Pinpoint the cell where the given text exists, returning its (x, y) midpoint coordinate. 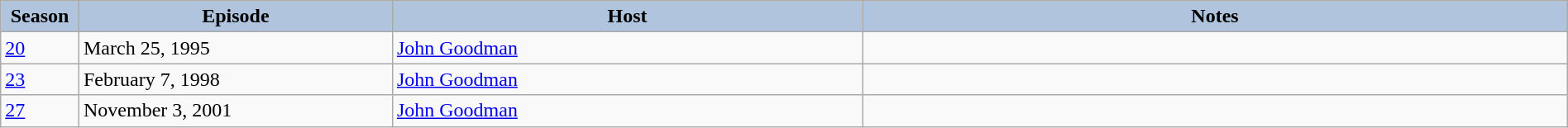
March 25, 1995 (235, 48)
27 (40, 111)
Host (627, 17)
Notes (1216, 17)
20 (40, 48)
November 3, 2001 (235, 111)
Season (40, 17)
Episode (235, 17)
23 (40, 79)
February 7, 1998 (235, 79)
